Scan for the cell matching the given text and deliver its [x, y] coordinate at center. 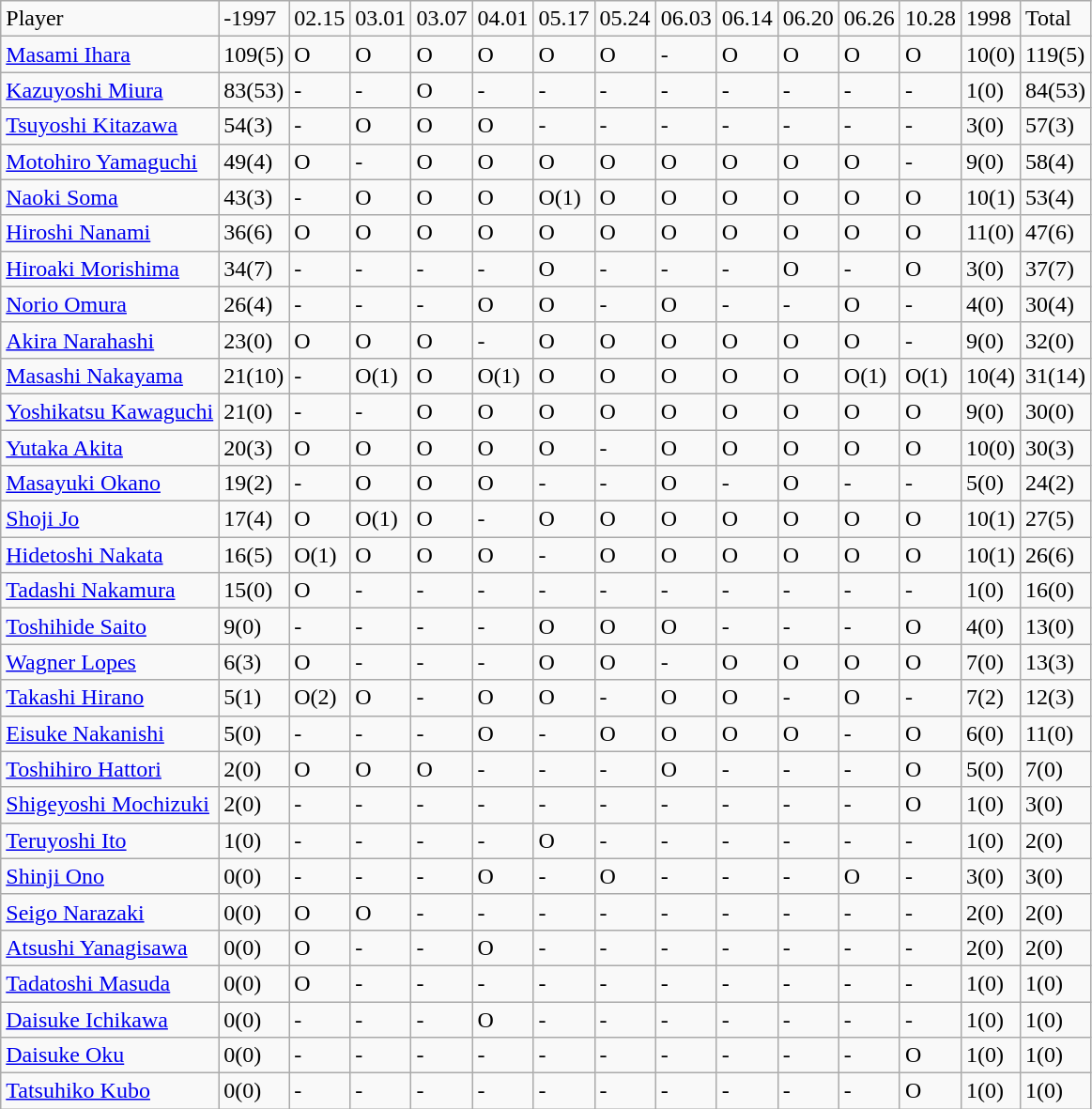
21(10) [254, 376]
10.28 [930, 19]
16(0) [1055, 591]
Eisuke Nakanishi [110, 733]
23(0) [254, 340]
1998 [990, 19]
47(6) [1055, 233]
04.01 [503, 19]
Shoji Jo [110, 519]
Tsuyoshi Kitazawa [110, 126]
Yutaka Akita [110, 448]
6(3) [254, 662]
06.14 [747, 19]
10(4) [990, 376]
Yoshikatsu Kawaguchi [110, 411]
Hiroshi Nanami [110, 233]
Toshihide Saito [110, 626]
Akira Narahashi [110, 340]
02.15 [319, 19]
Kazuyoshi Miura [110, 90]
Total [1055, 19]
53(4) [1055, 197]
84(53) [1055, 90]
Naoki Soma [110, 197]
Tatsuhiko Kubo [110, 1091]
13(3) [1055, 662]
31(14) [1055, 376]
27(5) [1055, 519]
5(1) [254, 698]
37(7) [1055, 269]
Seigo Narazaki [110, 912]
83(53) [254, 90]
Daisuke Ichikawa [110, 1019]
O(2) [319, 698]
03.07 [441, 19]
119(5) [1055, 54]
34(7) [254, 269]
58(4) [1055, 162]
24(2) [1055, 484]
57(3) [1055, 126]
54(3) [254, 126]
32(0) [1055, 340]
19(2) [254, 484]
Teruyoshi Ito [110, 840]
21(0) [254, 411]
Daisuke Oku [110, 1055]
7(2) [990, 698]
Masami Ihara [110, 54]
26(6) [1055, 555]
Masayuki Okano [110, 484]
Takashi Hirano [110, 698]
16(5) [254, 555]
17(4) [254, 519]
Hiroaki Morishima [110, 269]
12(3) [1055, 698]
06.20 [807, 19]
49(4) [254, 162]
Tadashi Nakamura [110, 591]
05.17 [563, 19]
05.24 [625, 19]
13(0) [1055, 626]
26(4) [254, 304]
Wagner Lopes [110, 662]
30(3) [1055, 448]
Hidetoshi Nakata [110, 555]
Norio Omura [110, 304]
Atsushi Yanagisawa [110, 947]
-1997 [254, 19]
15(0) [254, 591]
30(4) [1055, 304]
Player [110, 19]
03.01 [381, 19]
06.26 [869, 19]
Motohiro Yamaguchi [110, 162]
36(6) [254, 233]
Masashi Nakayama [110, 376]
109(5) [254, 54]
Shigeyoshi Mochizuki [110, 805]
Toshihiro Hattori [110, 769]
Tadatoshi Masuda [110, 983]
30(0) [1055, 411]
06.03 [685, 19]
6(0) [990, 733]
43(3) [254, 197]
20(3) [254, 448]
Shinji Ono [110, 876]
